Provide the (X, Y) coordinate of the cell's center where the given text is located.  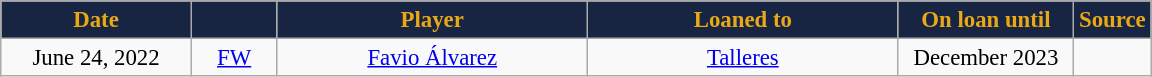
Source (1112, 20)
FW (234, 58)
December 2023 (986, 58)
Favio Álvarez (432, 58)
On loan until (986, 20)
Date (96, 20)
June 24, 2022 (96, 58)
Loaned to (744, 20)
Player (432, 20)
Talleres (744, 58)
